Locate the cell with the specified text and output its (x, y) center coordinate. 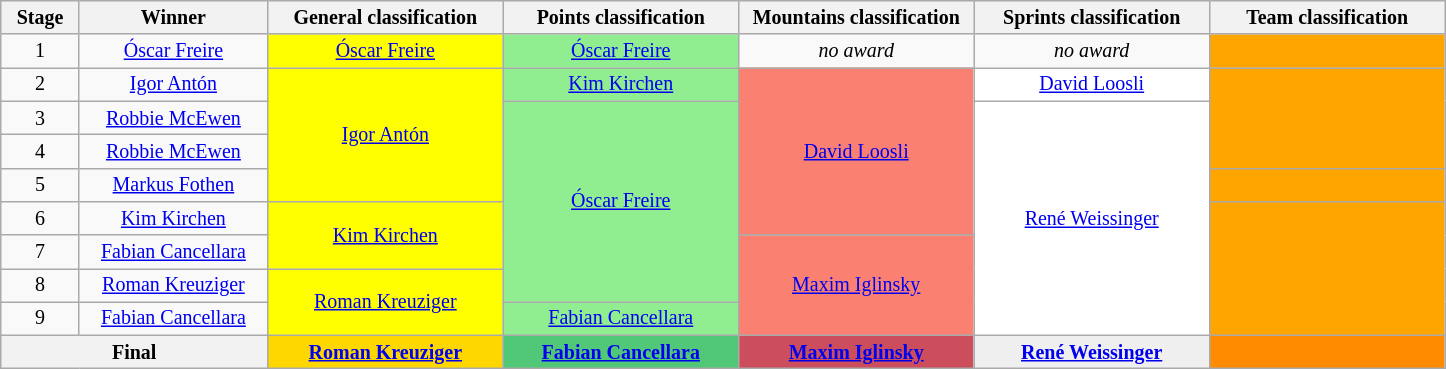
1 (40, 52)
6 (40, 218)
Final (134, 352)
Sprints classification (1092, 18)
2 (40, 84)
5 (40, 184)
8 (40, 286)
9 (40, 318)
Points classification (620, 18)
Team classification (1327, 18)
Stage (40, 18)
Winner (173, 18)
3 (40, 118)
General classification (386, 18)
7 (40, 252)
4 (40, 152)
Markus Fothen (173, 184)
Mountains classification (856, 18)
